Search for the cell housing the specified text and yield its [x, y] center coordinate. 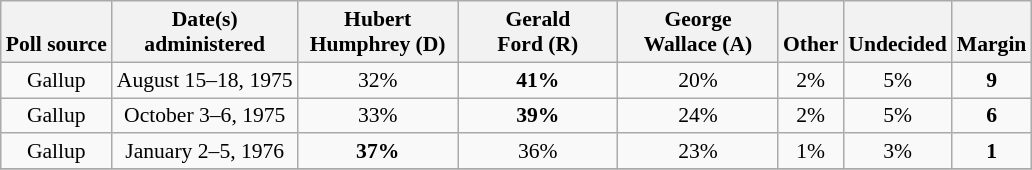
Margin [992, 32]
January 2–5, 1976 [205, 152]
1 [992, 152]
39% [538, 116]
37% [378, 152]
October 3–6, 1975 [205, 116]
24% [698, 116]
36% [538, 152]
23% [698, 152]
Other [810, 32]
August 15–18, 1975 [205, 80]
1% [810, 152]
Poll source [56, 32]
Undecided [897, 32]
HubertHumphrey (D) [378, 32]
41% [538, 80]
32% [378, 80]
GeraldFord (R) [538, 32]
Date(s)administered [205, 32]
3% [897, 152]
9 [992, 80]
33% [378, 116]
GeorgeWallace (A) [698, 32]
20% [698, 80]
6 [992, 116]
